Search for the cell housing the specified text and yield its [x, y] center coordinate. 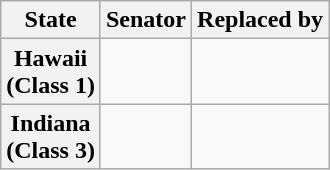
Indiana(Class 3) [51, 136]
Replaced by [260, 20]
Hawaii(Class 1) [51, 72]
State [51, 20]
Senator [146, 20]
